Return the (X, Y) coordinate for the center point of the cell that contains the specified text.  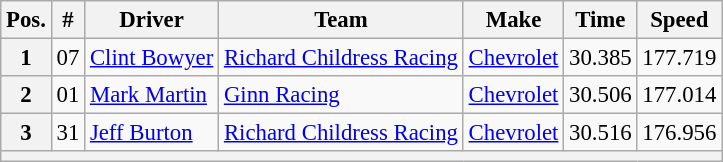
30.506 (600, 95)
Time (600, 20)
Speed (680, 20)
# (68, 20)
07 (68, 58)
Mark Martin (152, 95)
31 (68, 133)
Driver (152, 20)
2 (26, 95)
Ginn Racing (342, 95)
176.956 (680, 133)
30.385 (600, 58)
Jeff Burton (152, 133)
01 (68, 95)
1 (26, 58)
177.719 (680, 58)
177.014 (680, 95)
3 (26, 133)
Team (342, 20)
30.516 (600, 133)
Make (513, 20)
Pos. (26, 20)
Clint Bowyer (152, 58)
